Provide the (X, Y) coordinate of the cell's center where the given text is located.  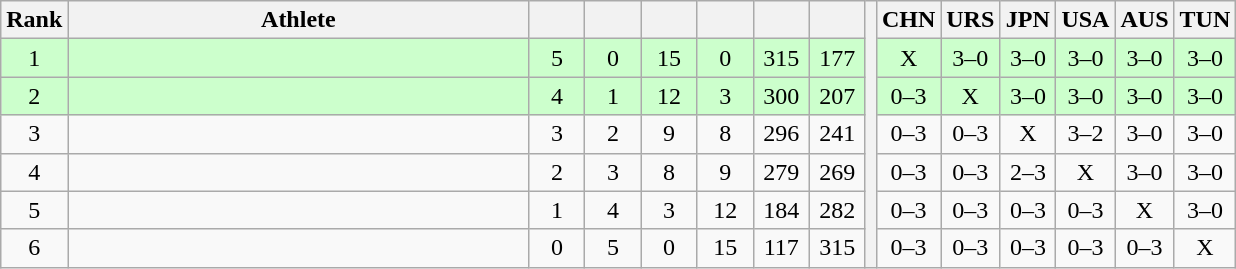
296 (781, 134)
Athlete (298, 20)
Rank (34, 20)
AUS (1144, 20)
241 (837, 134)
184 (781, 210)
207 (837, 96)
CHN (908, 20)
269 (837, 172)
117 (781, 248)
TUN (1205, 20)
282 (837, 210)
300 (781, 96)
2–3 (1028, 172)
USA (1086, 20)
3–2 (1086, 134)
279 (781, 172)
6 (34, 248)
JPN (1028, 20)
URS (970, 20)
177 (837, 58)
